Detect which cell encompasses the target text, then output its [X, Y] center coordinate. 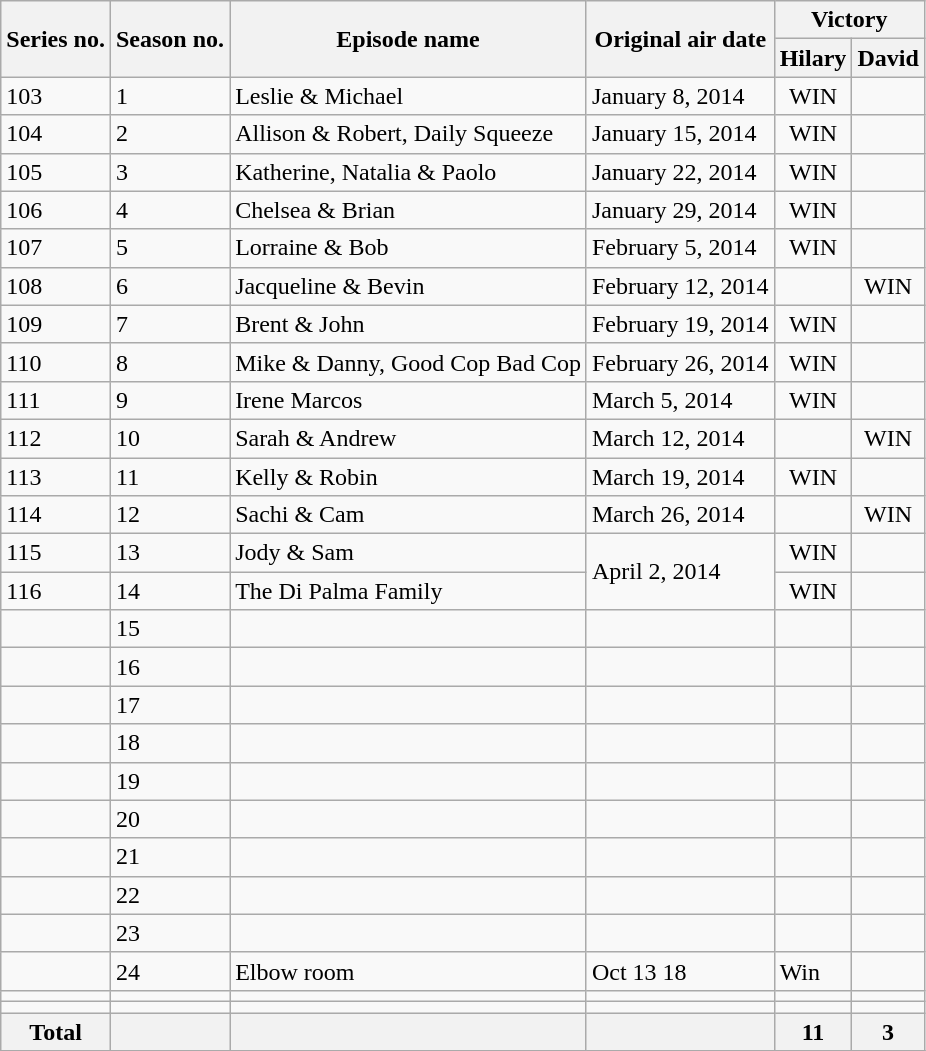
Hilary [813, 58]
February 5, 2014 [680, 248]
24 [170, 971]
108 [56, 286]
January 29, 2014 [680, 210]
16 [170, 667]
March 26, 2014 [680, 515]
18 [170, 743]
13 [170, 553]
Lorraine & Bob [408, 248]
15 [170, 629]
Irene Marcos [408, 400]
Katherine, Natalia & Paolo [408, 172]
10 [170, 438]
12 [170, 515]
January 15, 2014 [680, 134]
1 [170, 96]
Series no. [56, 39]
114 [56, 515]
February 19, 2014 [680, 324]
Allison & Robert, Daily Squeeze [408, 134]
Brent & John [408, 324]
20 [170, 819]
113 [56, 477]
116 [56, 591]
22 [170, 895]
David [888, 58]
17 [170, 705]
March 5, 2014 [680, 400]
Oct 13 18 [680, 971]
January 8, 2014 [680, 96]
Leslie & Michael [408, 96]
115 [56, 553]
Total [56, 1031]
111 [56, 400]
109 [56, 324]
106 [56, 210]
March 12, 2014 [680, 438]
8 [170, 362]
23 [170, 933]
Original air date [680, 39]
5 [170, 248]
Chelsea & Brian [408, 210]
Sarah & Andrew [408, 438]
Episode name [408, 39]
January 22, 2014 [680, 172]
9 [170, 400]
Win [813, 971]
February 26, 2014 [680, 362]
Sachi & Cam [408, 515]
Elbow room [408, 971]
Kelly & Robin [408, 477]
107 [56, 248]
21 [170, 857]
103 [56, 96]
14 [170, 591]
April 2, 2014 [680, 572]
4 [170, 210]
105 [56, 172]
Season no. [170, 39]
112 [56, 438]
The Di Palma Family [408, 591]
Victory [849, 20]
Jacqueline & Bevin [408, 286]
6 [170, 286]
February 12, 2014 [680, 286]
7 [170, 324]
March 19, 2014 [680, 477]
110 [56, 362]
2 [170, 134]
Jody & Sam [408, 553]
104 [56, 134]
Mike & Danny, Good Cop Bad Cop [408, 362]
19 [170, 781]
